Search for the cell housing the specified text and yield its (X, Y) center coordinate. 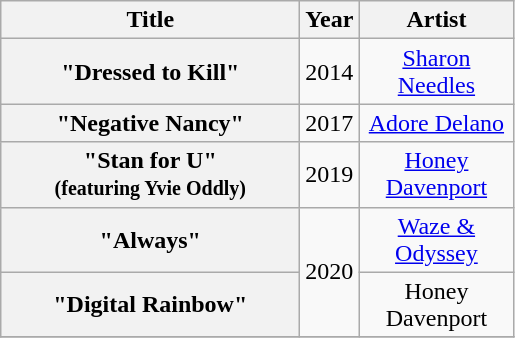
2014 (330, 72)
"Stan for U"(featuring Yvie Oddly) (150, 174)
2020 (330, 272)
Adore Delano (436, 123)
2019 (330, 174)
Artist (436, 20)
"Dressed to Kill" (150, 72)
Waze & Odyssey (436, 240)
Title (150, 20)
"Negative Nancy" (150, 123)
"Always" (150, 240)
2017 (330, 123)
Sharon Needles (436, 72)
Year (330, 20)
"Digital Rainbow" (150, 304)
